Scan for the cell matching the given text and deliver its [X, Y] coordinate at center. 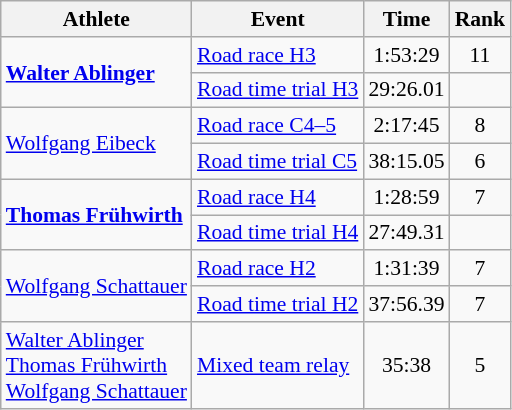
Wolfgang Schattauer [96, 286]
2:17:45 [406, 126]
Road race C4–5 [278, 126]
37:56.39 [406, 304]
8 [480, 126]
1:31:39 [406, 269]
Thomas Frühwirth [96, 214]
1:28:59 [406, 197]
Time [406, 19]
Road time trial H3 [278, 90]
Road time trial H4 [278, 233]
Road race H2 [278, 269]
Mixed team relay [278, 366]
6 [480, 162]
5 [480, 366]
38:15.05 [406, 162]
27:49.31 [406, 233]
Rank [480, 19]
35:38 [406, 366]
Wolfgang Eibeck [96, 144]
Walter Ablinger [96, 72]
1:53:29 [406, 55]
Athlete [96, 19]
Walter AblingerThomas FrühwirthWolfgang Schattauer [96, 366]
29:26.01 [406, 90]
11 [480, 55]
Event [278, 19]
Road race H3 [278, 55]
Road race H4 [278, 197]
Road time trial C5 [278, 162]
Road time trial H2 [278, 304]
